Find where the given text appears and provide that cell's center as [x, y] coordinate. 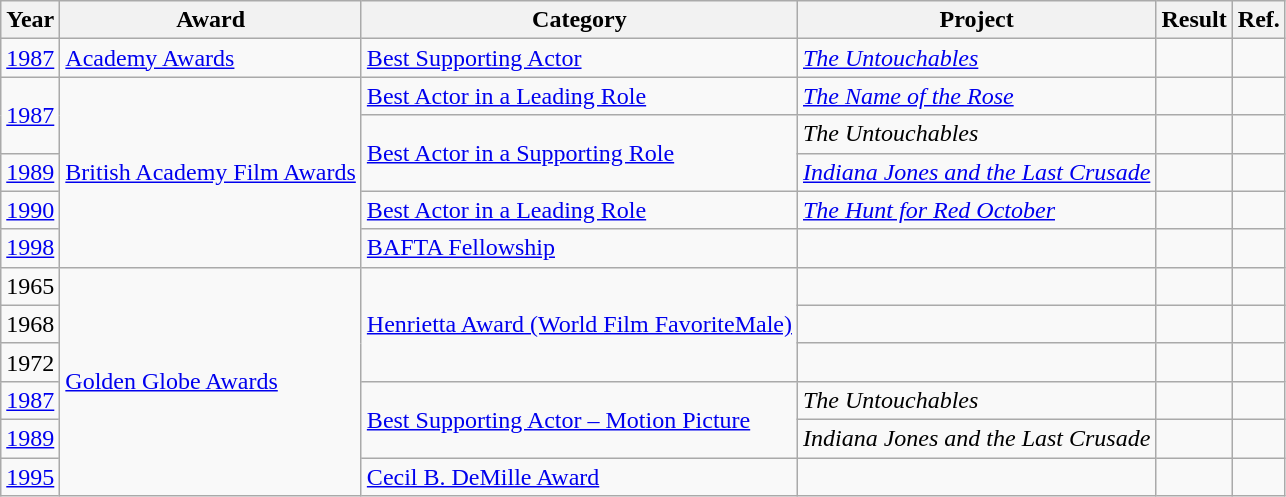
Category [579, 20]
Academy Awards [211, 58]
Best Supporting Actor – Motion Picture [579, 419]
1995 [30, 477]
Result [1194, 20]
1968 [30, 324]
Cecil B. DeMille Award [579, 477]
Ref. [1258, 20]
Best Supporting Actor [579, 58]
1998 [30, 248]
The Name of the Rose [976, 96]
1990 [30, 210]
British Academy Film Awards [211, 172]
1972 [30, 362]
The Hunt for Red October [976, 210]
Year [30, 20]
Project [976, 20]
Award [211, 20]
BAFTA Fellowship [579, 248]
Golden Globe Awards [211, 381]
1965 [30, 286]
Henrietta Award (World Film FavoriteMale) [579, 324]
Best Actor in a Supporting Role [579, 153]
